Determine the (X, Y) coordinate at the center of the cell enclosing the given text.  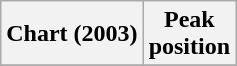
Chart (2003) (72, 34)
Peak position (189, 34)
